Identify which cell holds the provided text, then report its [X, Y] central coordinate. 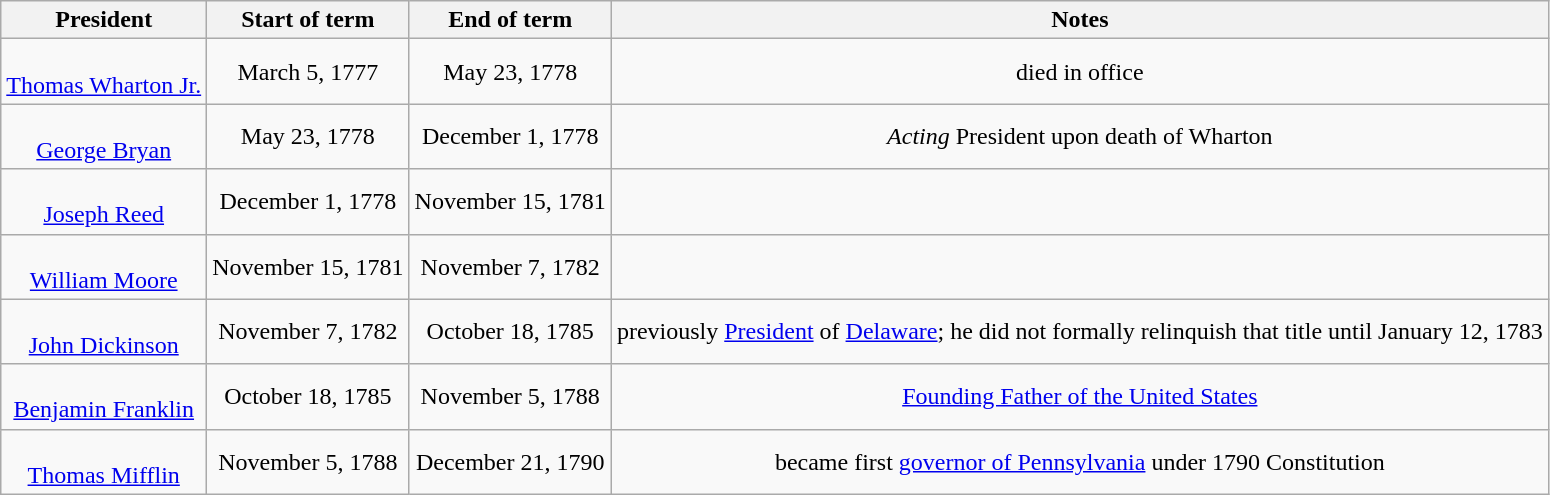
End of term [510, 20]
Joseph Reed [104, 202]
Notes [1080, 20]
died in office [1080, 72]
Thomas Mifflin [104, 462]
Start of term [308, 20]
Thomas Wharton Jr. [104, 72]
became first governor of Pennsylvania under 1790 Constitution [1080, 462]
March 5, 1777 [308, 72]
John Dickinson [104, 332]
December 21, 1790 [510, 462]
George Bryan [104, 136]
Acting President upon death of Wharton [1080, 136]
Founding Father of the United States [1080, 396]
William Moore [104, 266]
President [104, 20]
previously President of Delaware; he did not formally relinquish that title until January 12, 1783 [1080, 332]
Benjamin Franklin [104, 396]
